Identify which cell holds the provided text, then report its [x, y] central coordinate. 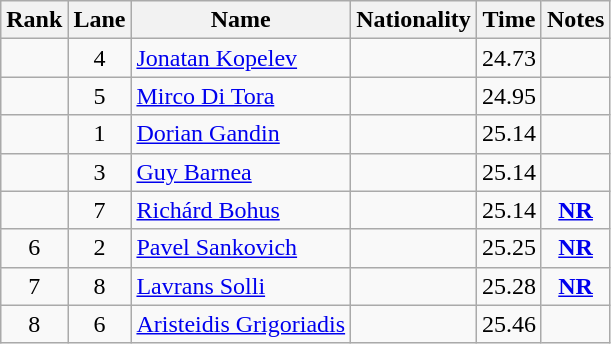
Lavrans Solli [241, 286]
Guy Barnea [241, 172]
1 [100, 134]
24.95 [508, 96]
Richárd Bohus [241, 210]
24.73 [508, 58]
25.28 [508, 286]
Aristeidis Grigoriadis [241, 324]
4 [100, 58]
Time [508, 20]
5 [100, 96]
Mirco Di Tora [241, 96]
Jonatan Kopelev [241, 58]
Rank [34, 20]
3 [100, 172]
25.46 [508, 324]
25.25 [508, 248]
Nationality [414, 20]
Lane [100, 20]
Name [241, 20]
2 [100, 248]
Pavel Sankovich [241, 248]
Dorian Gandin [241, 134]
Notes [575, 20]
